Extract the (x, y) coordinate from the center of the cell holding the provided text.  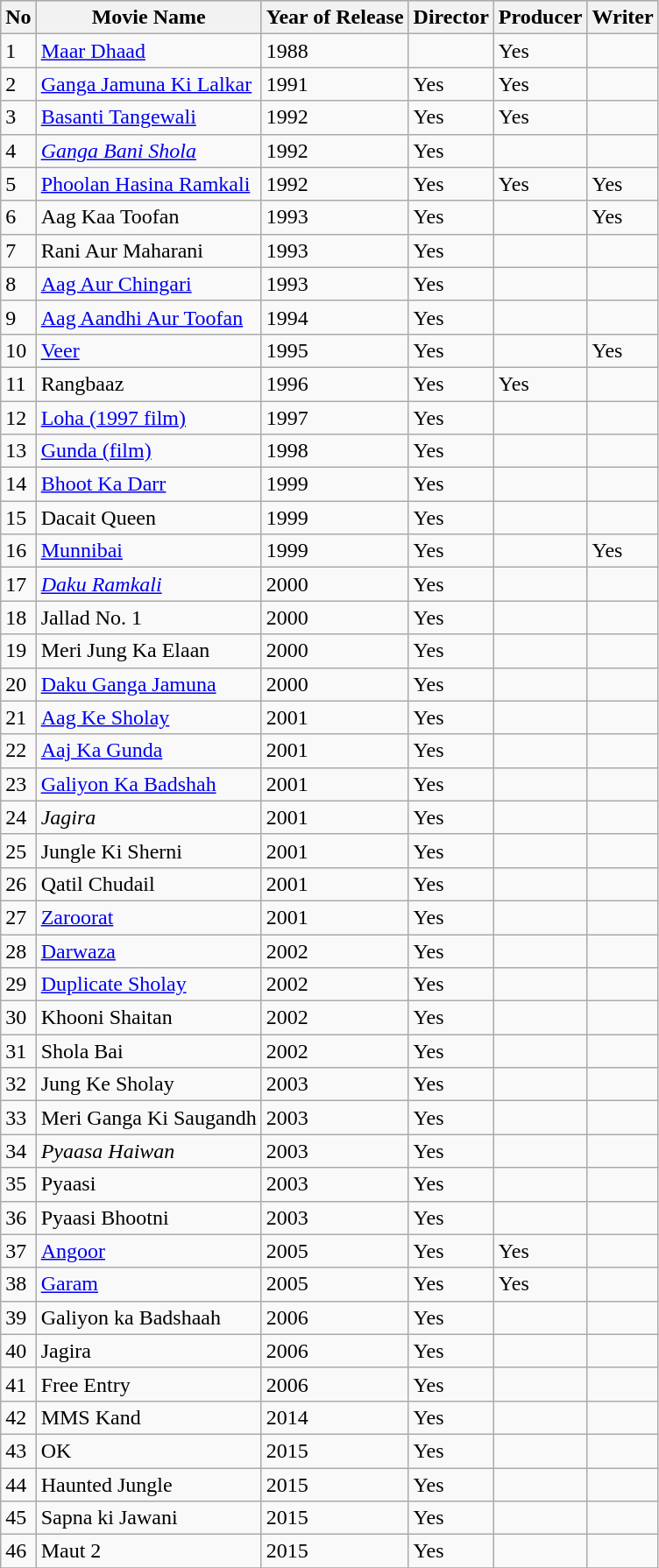
Director (450, 18)
Aag Kaa Toofan (149, 217)
Shola Bai (149, 1051)
27 (18, 917)
22 (18, 751)
Movie Name (149, 18)
Aag Aur Chingari (149, 284)
Aaj Ka Gunda (149, 751)
40 (18, 1351)
10 (18, 350)
23 (18, 784)
Pyaasi (149, 1184)
42 (18, 1417)
Haunted Jungle (149, 1485)
38 (18, 1284)
Sapna ki Jawani (149, 1518)
31 (18, 1051)
2 (18, 84)
Ganga Bani Shola (149, 151)
Dacait Queen (149, 518)
Duplicate Sholay (149, 985)
Meri Ganga Ki Saugandh (149, 1118)
18 (18, 618)
Zaroorat (149, 917)
Garam (149, 1284)
15 (18, 518)
Ganga Jamuna Ki Lalkar (149, 84)
1997 (335, 418)
17 (18, 584)
1988 (335, 51)
Writer (622, 18)
Maut 2 (149, 1551)
24 (18, 817)
Pyaasi Bhootni (149, 1218)
Gunda (film) (149, 451)
1998 (335, 451)
37 (18, 1251)
2014 (335, 1417)
Maar Dhaad (149, 51)
26 (18, 884)
Munnibai (149, 551)
21 (18, 717)
Aag Aandhi Aur Toofan (149, 317)
Producer (540, 18)
Meri Jung Ka Elaan (149, 651)
Jungle Ki Sherni (149, 851)
Free Entry (149, 1384)
14 (18, 484)
36 (18, 1218)
4 (18, 151)
35 (18, 1184)
32 (18, 1084)
Veer (149, 350)
1996 (335, 384)
25 (18, 851)
Phoolan Hasina Ramkali (149, 184)
46 (18, 1551)
34 (18, 1151)
MMS Kand (149, 1417)
41 (18, 1384)
11 (18, 384)
Loha (1997 film) (149, 418)
Aag Ke Sholay (149, 717)
7 (18, 251)
39 (18, 1317)
Daku Ganga Jamuna (149, 684)
19 (18, 651)
Rangbaaz (149, 384)
Daku Ramkali (149, 584)
20 (18, 684)
Bhoot Ka Darr (149, 484)
Jallad No. 1 (149, 618)
16 (18, 551)
29 (18, 985)
33 (18, 1118)
8 (18, 284)
Galiyon ka Badshaah (149, 1317)
28 (18, 950)
Darwaza (149, 950)
1991 (335, 84)
Angoor (149, 1251)
5 (18, 184)
OK (149, 1451)
Basanti Tangewali (149, 117)
Jung Ke Sholay (149, 1084)
No (18, 18)
Galiyon Ka Badshah (149, 784)
1994 (335, 317)
Khooni Shaitan (149, 1018)
Year of Release (335, 18)
3 (18, 117)
30 (18, 1018)
13 (18, 451)
Pyaasa Haiwan (149, 1151)
Qatil Chudail (149, 884)
9 (18, 317)
1 (18, 51)
1995 (335, 350)
44 (18, 1485)
Rani Aur Maharani (149, 251)
45 (18, 1518)
6 (18, 217)
12 (18, 418)
43 (18, 1451)
